Provide the (X, Y) coordinate of the cell's center where the given text is located.  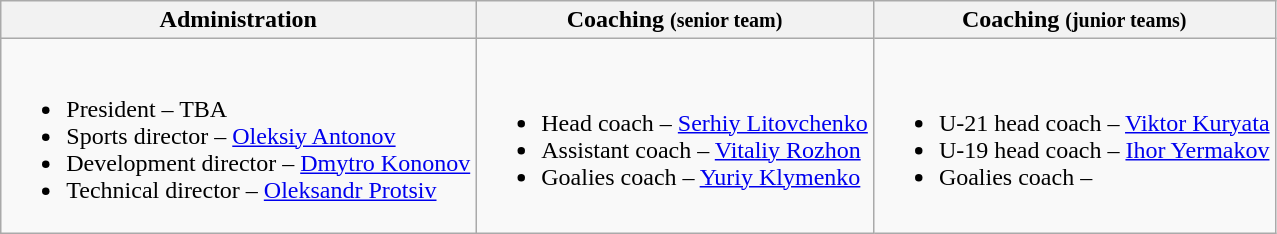
Coaching (senior team) (675, 20)
Administration (238, 20)
Coaching (junior teams) (1074, 20)
Head coach – Serhiy LitovchenkoAssistant coach – Vitaliy RozhonGoalies coach – Yuriy Klymenko (675, 136)
U-21 head coach – Viktor KuryataU-19 head coach – Ihor YermakovGoalies coach – (1074, 136)
President – TBASports director – Oleksiy AntonovDevelopment director – Dmytro KononovTechnical director – Oleksandr Protsiv (238, 136)
